Detect which cell encompasses the target text, then output its [x, y] center coordinate. 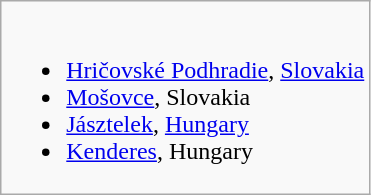
Hričovské Podhradie, Slovakia Mošovce, Slovakia Jásztelek, Hungary Kenderes, Hungary [186, 98]
